Scan for the cell matching the given text and deliver its (X, Y) coordinate at center. 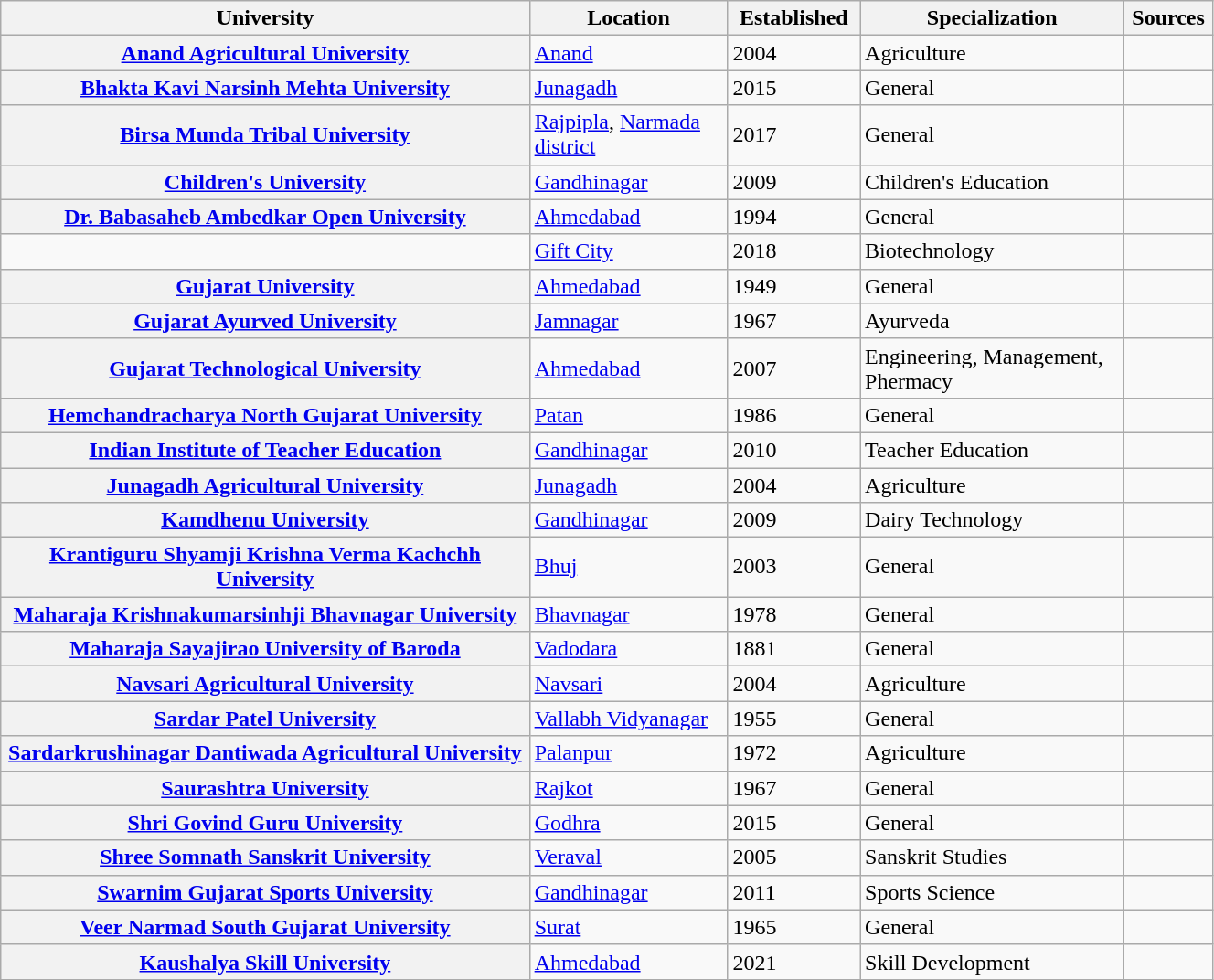
Gift City (629, 251)
2021 (793, 962)
Children's Education (993, 182)
Location (629, 18)
Shree Somnath Sanskrit University (265, 857)
Maharaja Sayajirao University of Baroda (265, 649)
Bhuj (629, 567)
Gujarat Technological University (265, 367)
Birsa Munda Tribal University (265, 135)
2005 (793, 857)
1972 (793, 753)
Sanskrit Studies (993, 857)
Established (793, 18)
Sardar Patel University (265, 719)
Shri Govind Guru University (265, 823)
Dairy Technology (993, 520)
Dr. Babasaheb Ambedkar Open University (265, 217)
Krantiguru Shyamji Krishna Verma Kachchh University (265, 567)
Indian Institute of Teacher Education (265, 450)
Rajpipla, Narmada district (629, 135)
Gujarat Ayurved University (265, 321)
Sports Science (993, 892)
Veer Narmad South Gujarat University (265, 927)
2007 (793, 367)
2011 (793, 892)
Vallabh Vidyanagar (629, 719)
Bhavnagar (629, 614)
2018 (793, 251)
Navsari (629, 684)
Palanpur (629, 753)
Specialization (993, 18)
Swarnim Gujarat Sports University (265, 892)
Sardarkrushinagar Dantiwada Agricultural University (265, 753)
2017 (793, 135)
Rajkot (629, 788)
Maharaja Krishnakumarsinhji Bhavnagar University (265, 614)
Anand Agricultural University (265, 53)
Kamdhenu University (265, 520)
Gujarat University (265, 286)
Skill Development (993, 962)
Surat (629, 927)
1965 (793, 927)
Children's University (265, 182)
Jamnagar (629, 321)
1978 (793, 614)
2010 (793, 450)
Kaushalya Skill University (265, 962)
Veraval (629, 857)
Navsari Agricultural University (265, 684)
Hemchandracharya North Gujarat University (265, 415)
1994 (793, 217)
1955 (793, 719)
Teacher Education (993, 450)
1949 (793, 286)
Patan (629, 415)
Godhra (629, 823)
Sources (1168, 18)
Engineering, Management, Phermacy (993, 367)
Anand (629, 53)
Ayurveda (993, 321)
Biotechnology (993, 251)
Bhakta Kavi Narsinh Mehta University (265, 88)
University (265, 18)
1881 (793, 649)
1986 (793, 415)
Vadodara (629, 649)
2003 (793, 567)
Saurashtra University (265, 788)
Junagadh Agricultural University (265, 485)
